Return the [x, y] coordinate for the center point of the cell that contains the specified text.  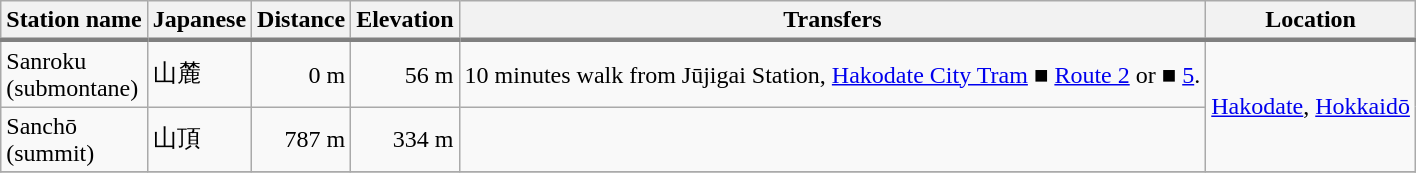
787 m [302, 140]
10 minutes walk from Jūjigai Station, Hakodate City Tram ■ Route 2 or ■ 5. [832, 74]
Transfers [832, 21]
Japanese [199, 21]
Sanchō(summit) [74, 140]
0 m [302, 74]
Distance [302, 21]
山麓 [199, 74]
山頂 [199, 140]
Station name [74, 21]
Hakodate, Hokkaidō [1311, 106]
Elevation [405, 21]
Sanroku(submontane) [74, 74]
334 m [405, 140]
56 m [405, 74]
Location [1311, 21]
